Pinpoint the cell where the given text exists, returning its (x, y) midpoint coordinate. 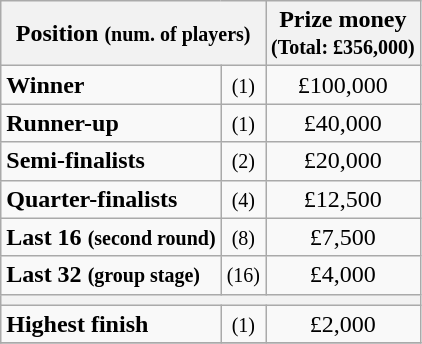
(8) (243, 237)
£2,000 (344, 324)
Last 32 (group stage) (111, 275)
£40,000 (344, 123)
(2) (243, 161)
Quarter-finalists (111, 199)
£12,500 (344, 199)
Last 16 (second round) (111, 237)
(16) (243, 275)
Prize money(Total: £356,000) (344, 34)
£20,000 (344, 161)
£100,000 (344, 85)
Winner (111, 85)
£4,000 (344, 275)
£7,500 (344, 237)
Position (num. of players) (134, 34)
(4) (243, 199)
Highest finish (111, 324)
Semi-finalists (111, 161)
Runner-up (111, 123)
